Return the (x, y) coordinate for the center point of the cell that contains the specified text.  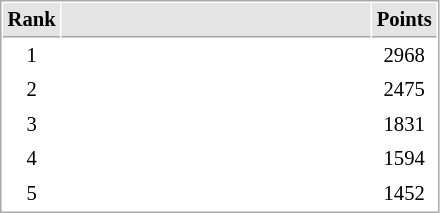
1 (32, 56)
1594 (404, 158)
5 (32, 194)
2 (32, 90)
Points (404, 20)
4 (32, 158)
Rank (32, 20)
2968 (404, 56)
1831 (404, 124)
1452 (404, 194)
3 (32, 124)
2475 (404, 90)
